Search for the cell housing the specified text and yield its (X, Y) center coordinate. 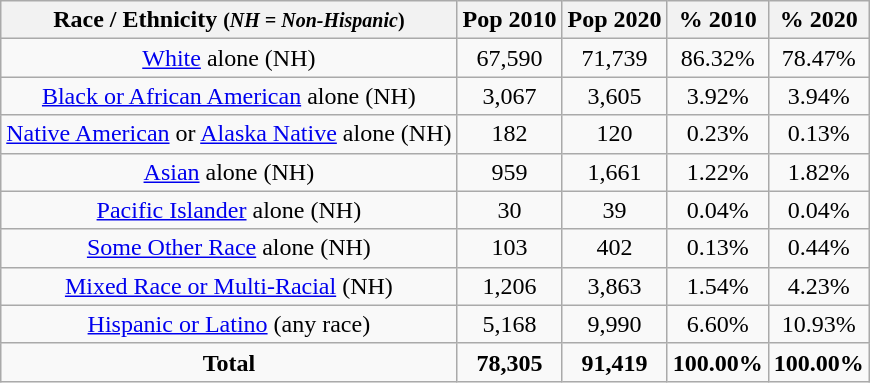
White alone (NH) (229, 58)
67,590 (510, 58)
86.32% (718, 58)
Total (229, 362)
% 2010 (718, 20)
Asian alone (NH) (229, 172)
182 (510, 134)
959 (510, 172)
91,419 (614, 362)
3,863 (614, 286)
103 (510, 248)
3.94% (818, 96)
39 (614, 210)
6.60% (718, 324)
3,067 (510, 96)
120 (614, 134)
3,605 (614, 96)
10.93% (818, 324)
78,305 (510, 362)
1.82% (818, 172)
4.23% (818, 286)
0.44% (818, 248)
Black or African American alone (NH) (229, 96)
9,990 (614, 324)
Pop 2020 (614, 20)
Pop 2010 (510, 20)
1,206 (510, 286)
0.23% (718, 134)
3.92% (718, 96)
1,661 (614, 172)
Some Other Race alone (NH) (229, 248)
Native American or Alaska Native alone (NH) (229, 134)
Mixed Race or Multi-Racial (NH) (229, 286)
1.54% (718, 286)
Pacific Islander alone (NH) (229, 210)
Race / Ethnicity (NH = Non-Hispanic) (229, 20)
71,739 (614, 58)
Hispanic or Latino (any race) (229, 324)
1.22% (718, 172)
402 (614, 248)
% 2020 (818, 20)
5,168 (510, 324)
78.47% (818, 58)
30 (510, 210)
